Capture the cell that displays the provided text and extract its [X, Y] central coordinate. 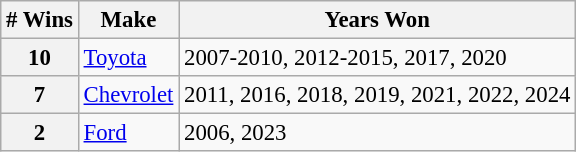
2007-2010, 2012-2015, 2017, 2020 [378, 58]
Ford [128, 133]
2011, 2016, 2018, 2019, 2021, 2022, 2024 [378, 95]
7 [40, 95]
2006, 2023 [378, 133]
Chevrolet [128, 95]
2 [40, 133]
10 [40, 58]
Make [128, 20]
Years Won [378, 20]
# Wins [40, 20]
Toyota [128, 58]
